Pinpoint the cell where the given text exists, returning its (X, Y) midpoint coordinate. 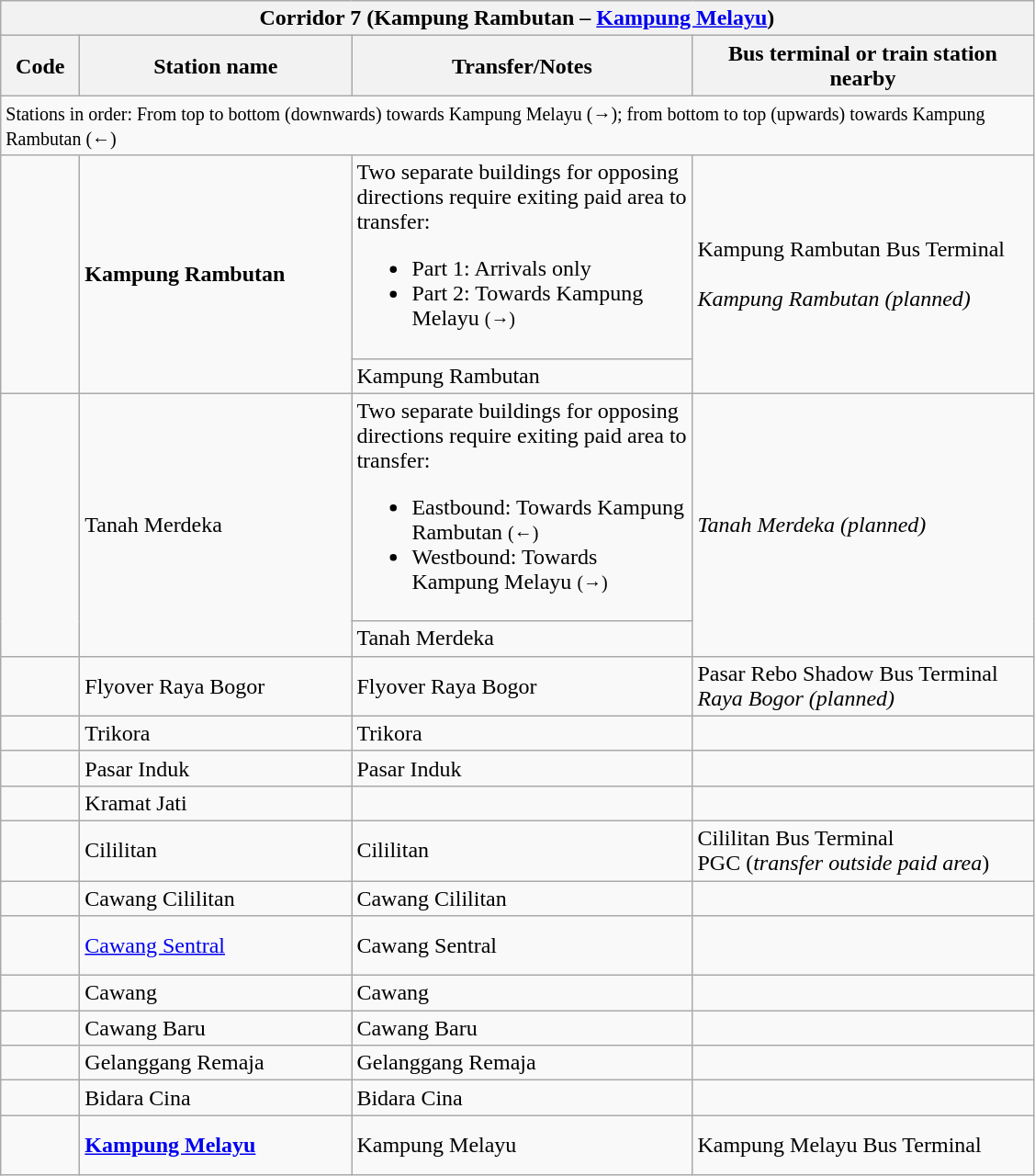
Stations in order: From top to bottom (downwards) towards Kampung Melayu (→); from bottom to top (upwards) towards Kampung Rambutan (←) (517, 125)
Tanah Merdeka (planned) (863, 525)
Station name (216, 66)
Corridor 7 (Kampung Rambutan – Kampung Melayu) (517, 18)
Pasar Rebo Shadow Bus Terminal Raya Bogor (planned) (863, 685)
Kramat Jati (216, 803)
Bus terminal or train station nearby (863, 66)
Cililitan Bus Terminal PGC (transfer outside paid area) (863, 851)
Kampung Rambutan Bus Terminal Kampung Rambutan (planned) (863, 274)
Transfer/Notes (522, 66)
Code (40, 66)
Two separate buildings for opposing directions require exiting paid area to transfer:Part 1: Arrivals onlyPart 2: Towards Kampung Melayu (→) (522, 257)
Kampung Melayu Bus Terminal (863, 1145)
